For the text-containing cell, return its midpoint in [x, y] coordinate format. 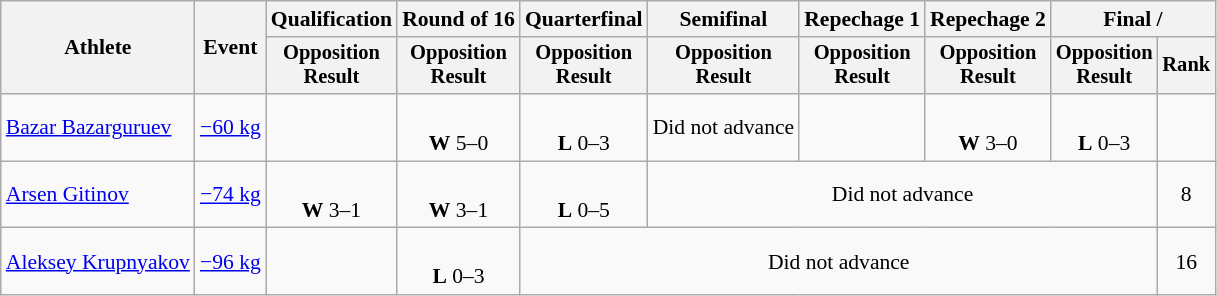
−60 kg [230, 128]
Athlete [98, 48]
Qualification [332, 19]
Event [230, 48]
−96 kg [230, 262]
Repechage 2 [988, 19]
Arsen Gitinov [98, 194]
Round of 16 [458, 19]
W 3–0 [988, 128]
Semifinal [724, 19]
8 [1186, 194]
L 0–5 [584, 194]
Quarterfinal [584, 19]
Aleksey Krupnyakov [98, 262]
Repechage 1 [862, 19]
−74 kg [230, 194]
16 [1186, 262]
Bazar Bazarguruev [98, 128]
Final / [1133, 19]
W 5–0 [458, 128]
Rank [1186, 66]
